For the text-containing cell, return its midpoint in [X, Y] coordinate format. 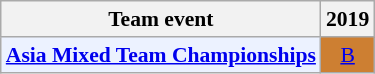
Team event [161, 19]
B [348, 55]
2019 [348, 19]
Asia Mixed Team Championships [161, 55]
